Search for the cell housing the specified text and yield its (x, y) center coordinate. 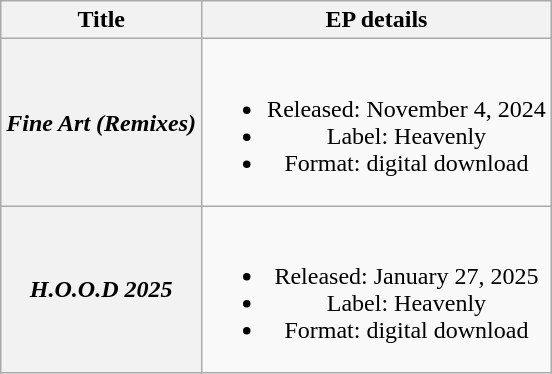
H.O.O.D 2025 (102, 290)
EP details (377, 20)
Fine Art (Remixes) (102, 122)
Title (102, 20)
Released: January 27, 2025Label: HeavenlyFormat: digital download (377, 290)
Released: November 4, 2024Label: HeavenlyFormat: digital download (377, 122)
